Identify which cell holds the provided text, then report its (X, Y) central coordinate. 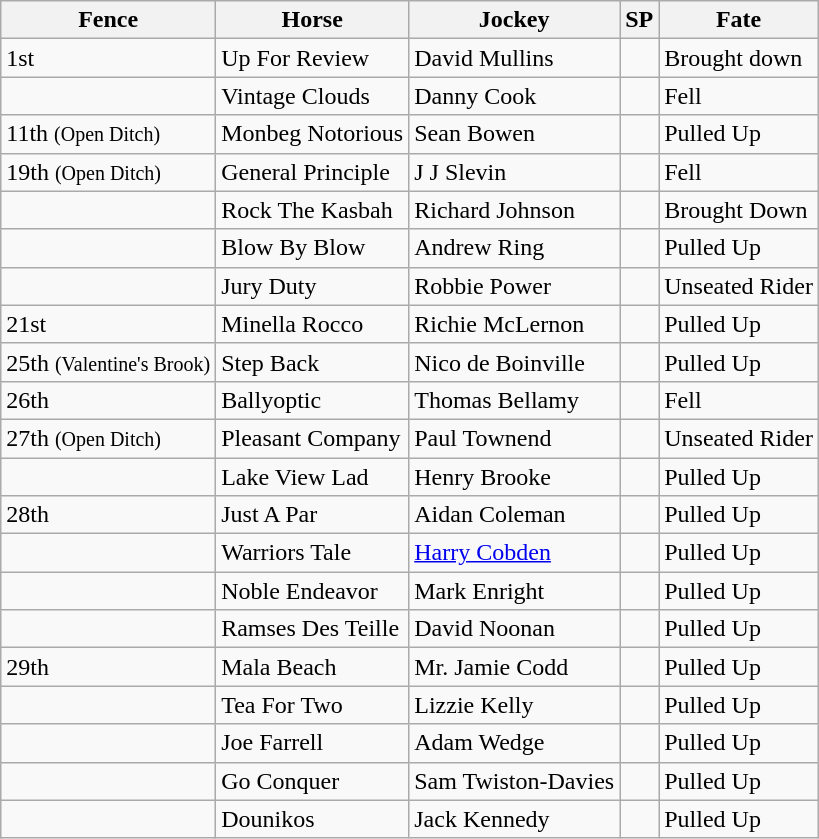
Richard Johnson (514, 210)
Brought down (739, 58)
Joe Farrell (312, 743)
29th (108, 667)
Step Back (312, 362)
Jury Duty (312, 286)
Richie McLernon (514, 324)
Mark Enright (514, 591)
Brought Down (739, 210)
Mr. Jamie Codd (514, 667)
28th (108, 515)
Pleasant Company (312, 438)
Dounikos (312, 819)
Paul Townend (514, 438)
19th (Open Ditch) (108, 172)
Sean Bowen (514, 134)
Rock The Kasbah (312, 210)
Minella Rocco (312, 324)
Lake View Lad (312, 477)
Henry Brooke (514, 477)
SP (640, 20)
Jack Kennedy (514, 819)
Tea For Two (312, 705)
Blow By Blow (312, 248)
Fate (739, 20)
Sam Twiston-Davies (514, 781)
Vintage Clouds (312, 96)
Harry Cobden (514, 553)
Go Conquer (312, 781)
Danny Cook (514, 96)
David Mullins (514, 58)
Up For Review (312, 58)
Warriors Tale (312, 553)
Thomas Bellamy (514, 400)
Andrew Ring (514, 248)
Aidan Coleman (514, 515)
Monbeg Notorious (312, 134)
25th (Valentine's Brook) (108, 362)
Horse (312, 20)
J J Slevin (514, 172)
11th (Open Ditch) (108, 134)
Ramses Des Teille (312, 629)
Adam Wedge (514, 743)
Robbie Power (514, 286)
Ballyoptic (312, 400)
21st (108, 324)
1st (108, 58)
Noble Endeavor (312, 591)
David Noonan (514, 629)
Fence (108, 20)
Lizzie Kelly (514, 705)
Nico de Boinville (514, 362)
Jockey (514, 20)
27th (Open Ditch) (108, 438)
General Principle (312, 172)
26th (108, 400)
Mala Beach (312, 667)
Just A Par (312, 515)
